Extract the [x, y] coordinate from the center of the cell holding the provided text.  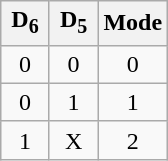
X [74, 140]
2 [133, 140]
D5 [74, 23]
D6 [26, 23]
Mode [133, 23]
